Return (x, y) of the center of cell containing provided text 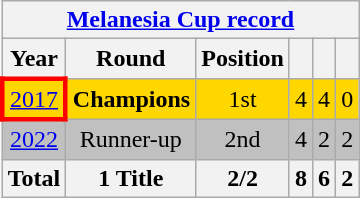
Runner-up (131, 139)
Round (131, 59)
2017 (34, 98)
2022 (34, 139)
1st (243, 98)
1 Title (131, 178)
Total (34, 178)
2/2 (243, 178)
Year (34, 59)
Melanesia Cup record (180, 20)
Position (243, 59)
0 (348, 98)
6 (324, 178)
8 (300, 178)
Champions (131, 98)
2nd (243, 139)
